Output the (X, Y) coordinate of the center of the cell containing the given text.  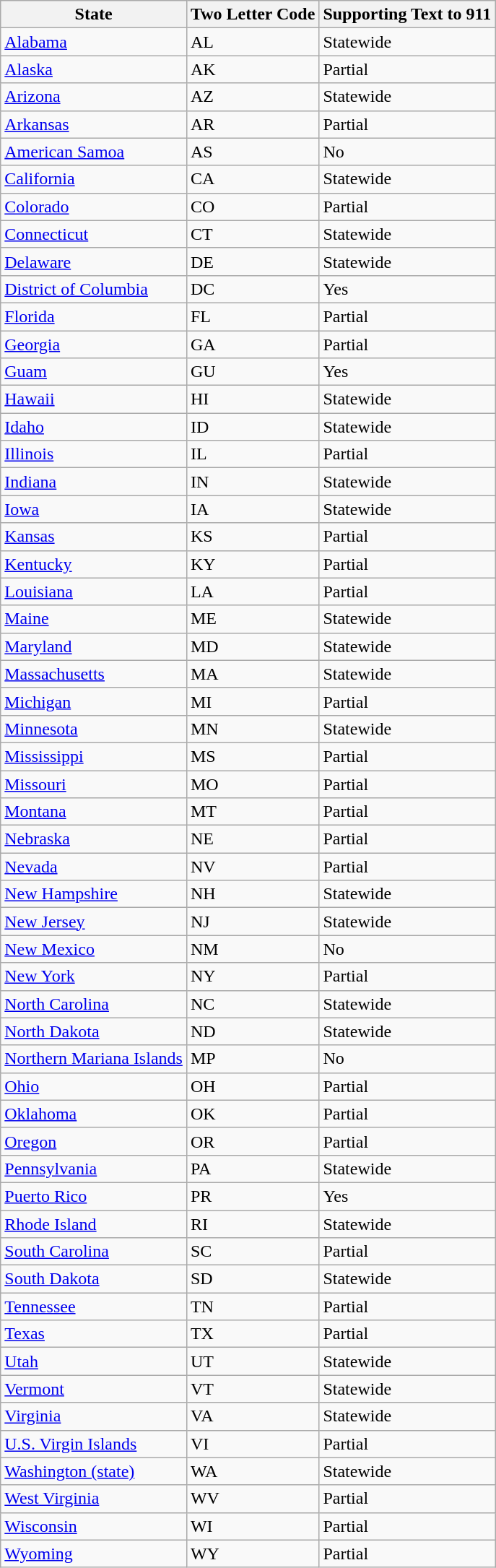
Oklahoma (94, 1114)
State (94, 14)
Delaware (94, 261)
MN (253, 729)
Missouri (94, 784)
New Mexico (94, 949)
HI (253, 399)
Supporting Text to 911 (407, 14)
VT (253, 1389)
Alaska (94, 69)
Ohio (94, 1086)
American Samoa (94, 152)
OR (253, 1141)
Two Letter Code (253, 14)
NM (253, 949)
NE (253, 839)
South Dakota (94, 1279)
Pennsylvania (94, 1169)
RI (253, 1224)
Illinois (94, 454)
Vermont (94, 1389)
IN (253, 482)
Georgia (94, 345)
CO (253, 207)
CT (253, 234)
Louisiana (94, 592)
MO (253, 784)
Hawaii (94, 399)
Virginia (94, 1416)
Washington (state) (94, 1471)
Puerto Rico (94, 1196)
VA (253, 1416)
NH (253, 894)
MD (253, 646)
ID (253, 427)
AR (253, 124)
Nebraska (94, 839)
CA (253, 179)
Kansas (94, 537)
SC (253, 1252)
GU (253, 372)
Arizona (94, 97)
DE (253, 261)
New Hampshire (94, 894)
KY (253, 564)
Massachusetts (94, 674)
LA (253, 592)
ND (253, 1031)
Michigan (94, 701)
California (94, 179)
Idaho (94, 427)
Oregon (94, 1141)
Florida (94, 316)
MT (253, 812)
New Jersey (94, 922)
Utah (94, 1361)
MP (253, 1059)
WA (253, 1471)
Maryland (94, 646)
WI (253, 1526)
Minnesota (94, 729)
DC (253, 289)
NJ (253, 922)
Mississippi (94, 756)
WV (253, 1499)
NY (253, 976)
PA (253, 1169)
SD (253, 1279)
Texas (94, 1334)
MA (253, 674)
MI (253, 701)
North Dakota (94, 1031)
AL (253, 42)
FL (253, 316)
Guam (94, 372)
OH (253, 1086)
UT (253, 1361)
Wyoming (94, 1554)
MS (253, 756)
WY (253, 1554)
Alabama (94, 42)
Arkansas (94, 124)
Rhode Island (94, 1224)
Kentucky (94, 564)
Montana (94, 812)
GA (253, 345)
ME (253, 619)
VI (253, 1444)
IL (253, 454)
Northern Mariana Islands (94, 1059)
KS (253, 537)
AS (253, 152)
South Carolina (94, 1252)
IA (253, 509)
AZ (253, 97)
Indiana (94, 482)
Tennessee (94, 1307)
Colorado (94, 207)
North Carolina (94, 1004)
New York (94, 976)
OK (253, 1114)
NV (253, 867)
Maine (94, 619)
Iowa (94, 509)
PR (253, 1196)
AK (253, 69)
District of Columbia (94, 289)
Connecticut (94, 234)
U.S. Virgin Islands (94, 1444)
TX (253, 1334)
NC (253, 1004)
West Virginia (94, 1499)
Nevada (94, 867)
Wisconsin (94, 1526)
TN (253, 1307)
